For the text-containing cell, return its midpoint in (X, Y) coordinate format. 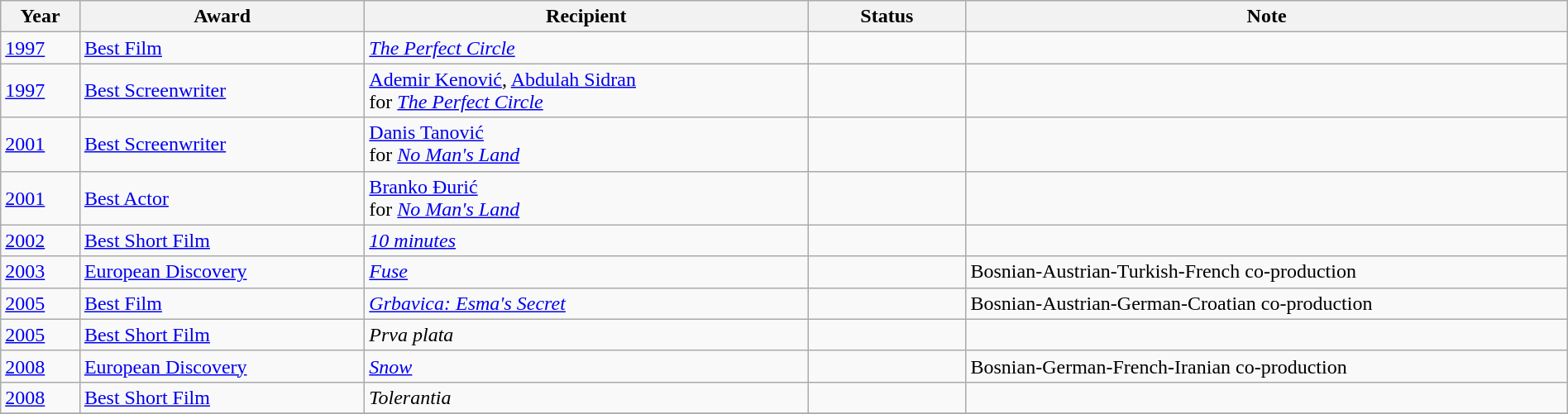
Bosnian-Austrian-Turkish-French co-production (1267, 272)
2002 (41, 240)
Tolerantia (586, 397)
Branko Đurić for No Man's Land (586, 198)
Snow (586, 366)
Ademir Kenović, Abdulah Sidran for The Perfect Circle (586, 91)
Note (1267, 17)
Bosnian-German-French-Iranian co-production (1267, 366)
Award (222, 17)
Best Actor (222, 198)
2003 (41, 272)
Danis Tanović for No Man's Land (586, 144)
Year (41, 17)
Prva plata (586, 335)
10 minutes (586, 240)
The Perfect Circle (586, 48)
Bosnian-Austrian-German-Croatian co-production (1267, 303)
Recipient (586, 17)
Grbavica: Esma's Secret (586, 303)
Status (887, 17)
Fuse (586, 272)
